Provide the [x, y] coordinate of the cell's center where the given text is located.  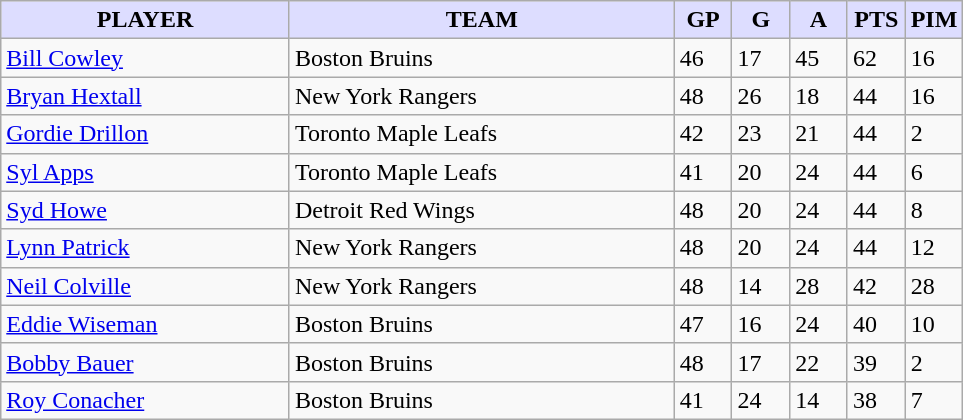
22 [819, 362]
40 [876, 324]
62 [876, 58]
Bryan Hextall [146, 96]
46 [703, 58]
47 [703, 324]
26 [761, 96]
PLAYER [146, 20]
Detroit Red Wings [482, 210]
PIM [934, 20]
23 [761, 134]
Bobby Bauer [146, 362]
7 [934, 400]
21 [819, 134]
Neil Colville [146, 286]
6 [934, 172]
G [761, 20]
GP [703, 20]
Roy Conacher [146, 400]
Gordie Drillon [146, 134]
Syl Apps [146, 172]
45 [819, 58]
Lynn Patrick [146, 248]
38 [876, 400]
Syd Howe [146, 210]
PTS [876, 20]
TEAM [482, 20]
18 [819, 96]
10 [934, 324]
39 [876, 362]
A [819, 20]
Bill Cowley [146, 58]
12 [934, 248]
8 [934, 210]
Eddie Wiseman [146, 324]
